Identify which cell holds the provided text, then report its (x, y) central coordinate. 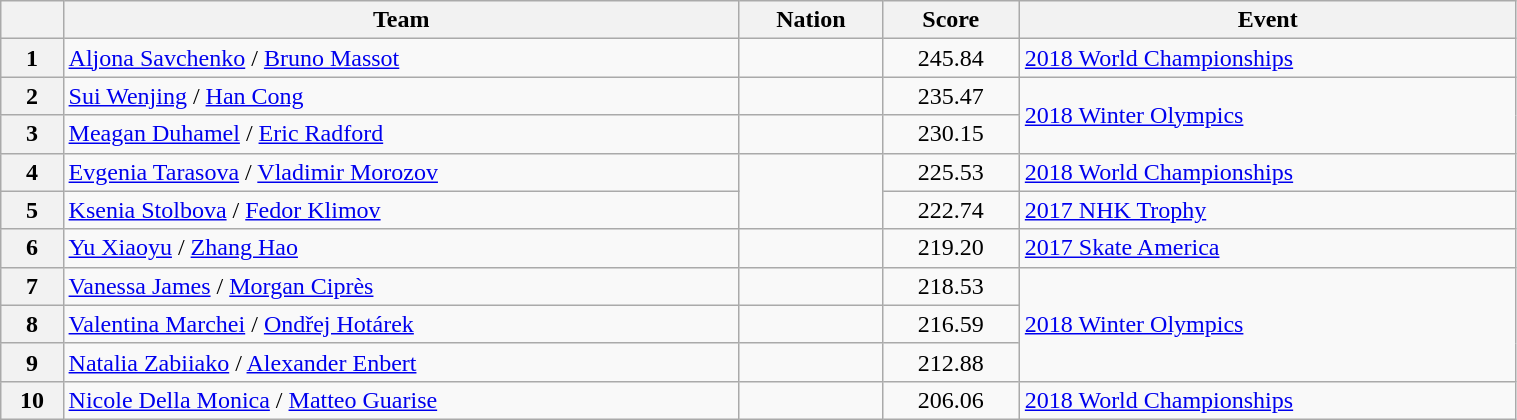
2017 Skate America (1268, 248)
222.74 (950, 210)
Score (950, 20)
5 (32, 210)
206.06 (950, 400)
230.15 (950, 134)
2017 NHK Trophy (1268, 210)
10 (32, 400)
Team (401, 20)
Nation (810, 20)
216.59 (950, 324)
Meagan Duhamel / Eric Radford (401, 134)
1 (32, 58)
8 (32, 324)
Sui Wenjing / Han Cong (401, 96)
Aljona Savchenko / Bruno Massot (401, 58)
245.84 (950, 58)
6 (32, 248)
Ksenia Stolbova / Fedor Klimov (401, 210)
3 (32, 134)
Valentina Marchei / Ondřej Hotárek (401, 324)
Yu Xiaoyu / Zhang Hao (401, 248)
Nicole Della Monica / Matteo Guarise (401, 400)
Natalia Zabiiako / Alexander Enbert (401, 362)
219.20 (950, 248)
235.47 (950, 96)
4 (32, 172)
Evgenia Tarasova / Vladimir Morozov (401, 172)
225.53 (950, 172)
218.53 (950, 286)
7 (32, 286)
212.88 (950, 362)
Vanessa James / Morgan Ciprès (401, 286)
9 (32, 362)
2 (32, 96)
Event (1268, 20)
